From the cell containing the given text, extract its center point as (x, y) coordinate. 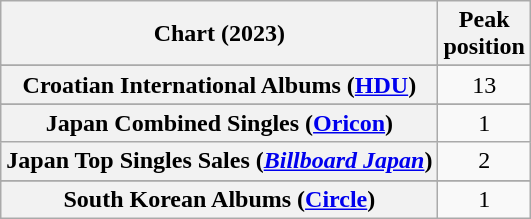
Japan Combined Singles (Oricon) (220, 123)
Peakposition (484, 34)
Japan Top Singles Sales (Billboard Japan) (220, 161)
South Korean Albums (Circle) (220, 199)
Croatian International Albums (HDU) (220, 85)
13 (484, 85)
2 (484, 161)
Chart (2023) (220, 34)
